Detect which cell encompasses the target text, then output its (X, Y) center coordinate. 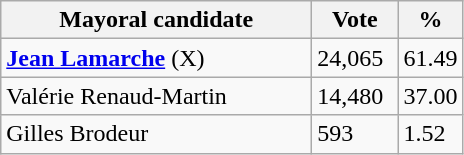
1.52 (430, 134)
14,480 (355, 96)
61.49 (430, 58)
Jean Lamarche (X) (156, 58)
Vote (355, 20)
37.00 (430, 96)
Gilles Brodeur (156, 134)
24,065 (355, 58)
593 (355, 134)
Mayoral candidate (156, 20)
Valérie Renaud-Martin (156, 96)
% (430, 20)
